From the cell containing the given text, extract its center point as [X, Y] coordinate. 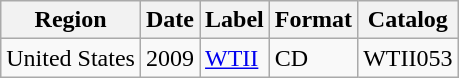
Label [235, 20]
Format [313, 20]
WTII053 [408, 58]
WTII [235, 58]
Catalog [408, 20]
United States [71, 58]
CD [313, 58]
Date [170, 20]
Region [71, 20]
2009 [170, 58]
